Output the [x, y] coordinate of the center of the cell containing the given text.  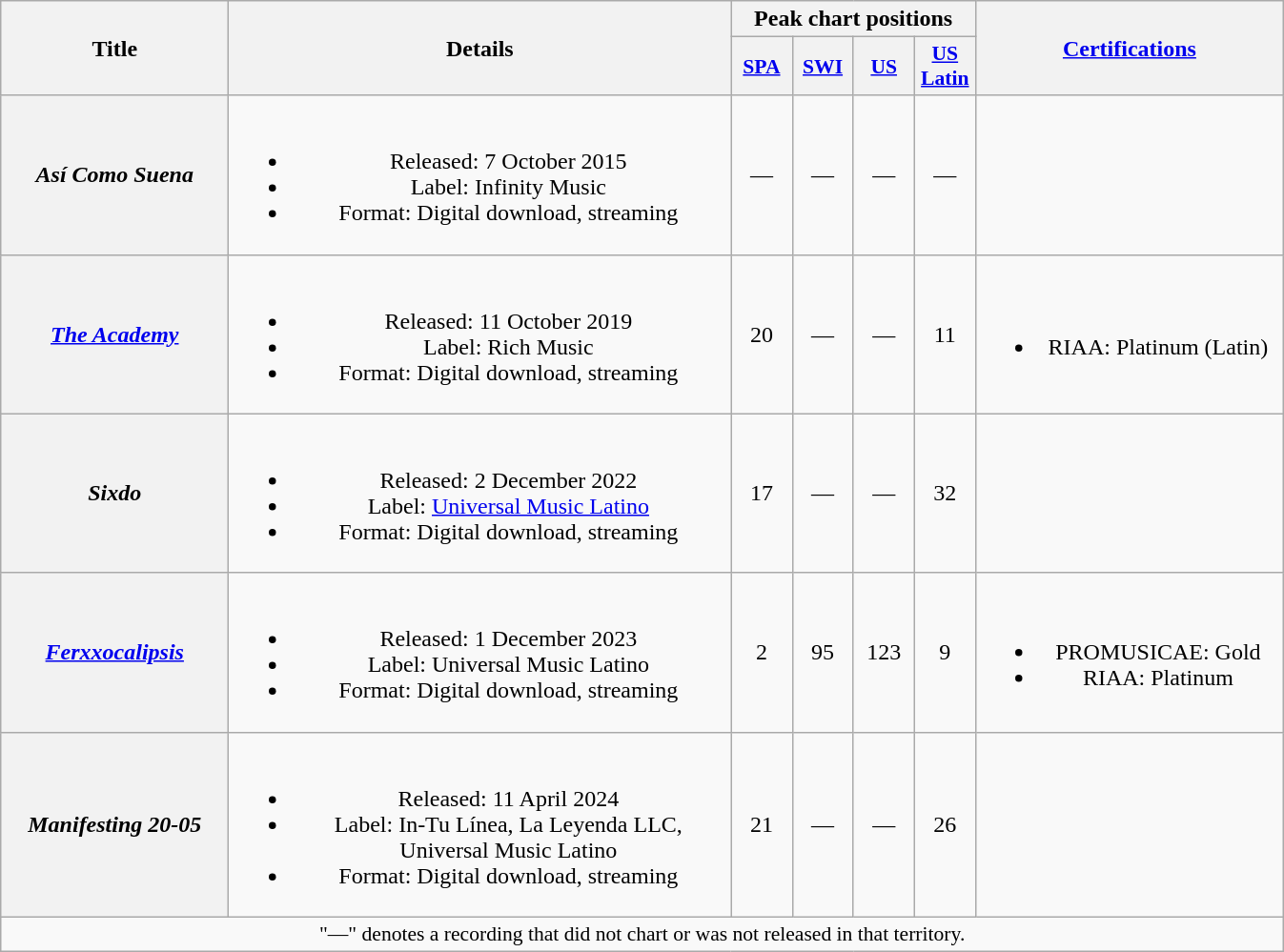
Released: 2 December 2022Label: Universal Music LatinoFormat: Digital download, streaming [480, 494]
Sixdo [114, 494]
SWI [823, 67]
USLatin [945, 67]
Details [480, 48]
Title [114, 48]
32 [945, 494]
11 [945, 334]
Released: 1 December 2023Label: Universal Music LatinoFormat: Digital download, streaming [480, 652]
PROMUSICAE: GoldRIAA: Platinum [1129, 652]
17 [762, 494]
95 [823, 652]
SPA [762, 67]
The Academy [114, 334]
US [884, 67]
RIAA: Platinum (Latin) [1129, 334]
Peak chart positions [853, 19]
Ferxxocalipsis [114, 652]
Manifesting 20-05 [114, 824]
9 [945, 652]
Released: 11 April 2024Label: In-Tu Línea, La Leyenda LLC, Universal Music LatinoFormat: Digital download, streaming [480, 824]
123 [884, 652]
Así Como Suena [114, 175]
Certifications [1129, 48]
20 [762, 334]
Released: 11 October 2019Label: Rich MusicFormat: Digital download, streaming [480, 334]
"—" denotes a recording that did not chart or was not released in that territory. [642, 934]
21 [762, 824]
Released: 7 October 2015Label: Infinity MusicFormat: Digital download, streaming [480, 175]
26 [945, 824]
2 [762, 652]
